Find where the given text appears and provide that cell's center as (X, Y) coordinate. 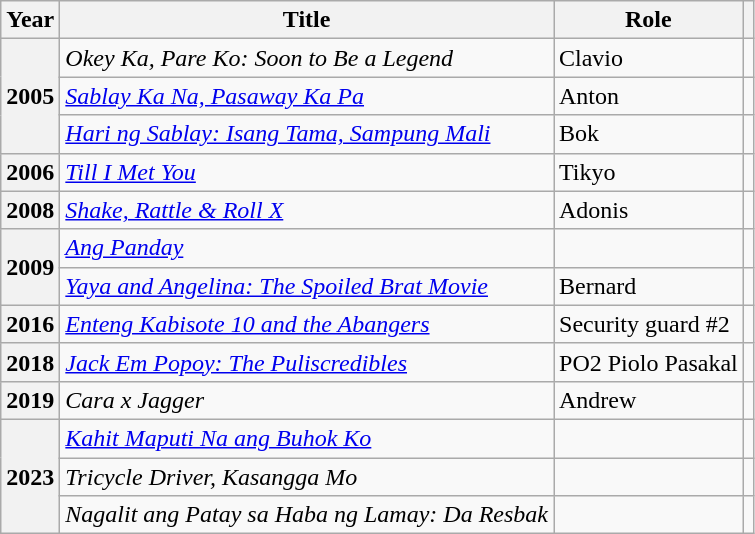
Kahit Maputi Na ang Buhok Ko (307, 438)
Jack Em Popoy: The Puliscredibles (307, 362)
Yaya and Angelina: The Spoiled Brat Movie (307, 286)
PO2 Piolo Pasakal (649, 362)
Year (30, 20)
Andrew (649, 400)
Cara x Jagger (307, 400)
Enteng Kabisote 10 and the Abangers (307, 324)
Tricycle Driver, Kasangga Mo (307, 477)
2023 (30, 476)
2005 (30, 96)
Anton (649, 96)
Nagalit ang Patay sa Haba ng Lamay: Da Resbak (307, 515)
Security guard #2 (649, 324)
Till I Met You (307, 172)
Okey Ka, Pare Ko: Soon to Be a Legend (307, 58)
Bernard (649, 286)
Bok (649, 134)
Role (649, 20)
Sablay Ka Na, Pasaway Ka Pa (307, 96)
Title (307, 20)
2018 (30, 362)
Hari ng Sablay: Isang Tama, Sampung Mali (307, 134)
2008 (30, 210)
Tikyo (649, 172)
2006 (30, 172)
2009 (30, 267)
2016 (30, 324)
Adonis (649, 210)
Shake, Rattle & Roll X (307, 210)
Ang Panday (307, 248)
Clavio (649, 58)
2019 (30, 400)
